Locate the cell with the specified text and output its [X, Y] center coordinate. 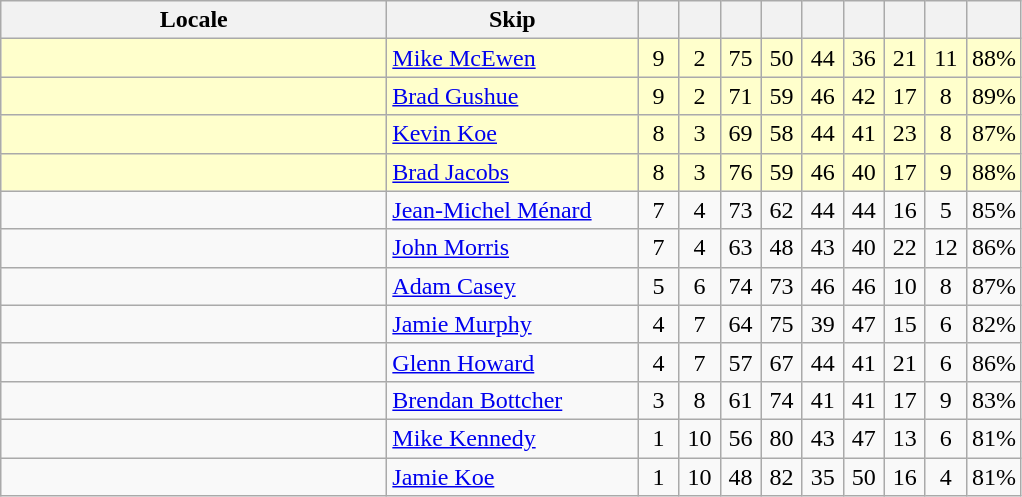
Kevin Koe [512, 134]
35 [822, 477]
80 [782, 438]
83% [994, 400]
Jamie Murphy [512, 324]
Brad Jacobs [512, 172]
Jean-Michel Ménard [512, 210]
12 [946, 248]
15 [904, 324]
Glenn Howard [512, 362]
Mike McEwen [512, 58]
11 [946, 58]
71 [740, 96]
58 [782, 134]
57 [740, 362]
Adam Casey [512, 286]
39 [822, 324]
Brad Gushue [512, 96]
63 [740, 248]
62 [782, 210]
Locale [194, 20]
22 [904, 248]
85% [994, 210]
56 [740, 438]
67 [782, 362]
89% [994, 96]
John Morris [512, 248]
42 [864, 96]
69 [740, 134]
64 [740, 324]
Brendan Bottcher [512, 400]
13 [904, 438]
23 [904, 134]
61 [740, 400]
82 [782, 477]
36 [864, 58]
Jamie Koe [512, 477]
Mike Kennedy [512, 438]
82% [994, 324]
76 [740, 172]
Skip [512, 20]
